Output the [x, y] coordinate of the center of the cell containing the given text.  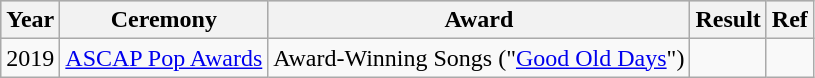
Ceremony [164, 20]
Ref [790, 20]
2019 [30, 58]
Award [479, 20]
Award-Winning Songs ("Good Old Days") [479, 58]
Year [30, 20]
ASCAP Pop Awards [164, 58]
Result [728, 20]
